Return the (x, y) coordinate for the center point of the cell that contains the specified text.  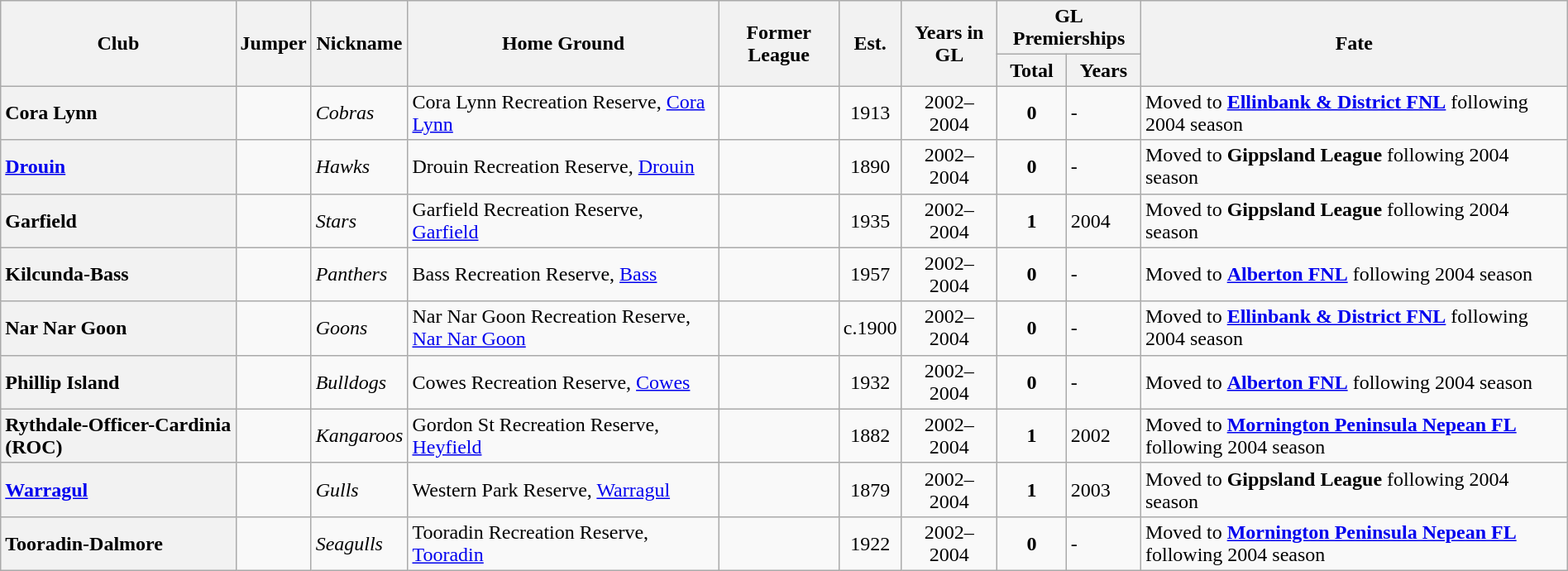
Jumper (273, 43)
Drouin (118, 167)
Bulldogs (359, 382)
1913 (870, 113)
Tooradin-Dalmore (118, 543)
Kangaroos (359, 435)
Panthers (359, 275)
1932 (870, 382)
Phillip Island (118, 382)
Nar Nar Goon (118, 328)
Western Park Reserve, Warragul (563, 490)
1922 (870, 543)
Nar Nar Goon Recreation Reserve, Nar Nar Goon (563, 328)
Warragul (118, 490)
Est. (870, 43)
2003 (1103, 490)
1957 (870, 275)
Home Ground (563, 43)
Years (1103, 70)
Tooradin Recreation Reserve, Tooradin (563, 543)
2004 (1103, 220)
Stars (359, 220)
Former League (779, 43)
Bass Recreation Reserve, Bass (563, 275)
Garfield (118, 220)
Gulls (359, 490)
GL Premierships (1069, 28)
Gordon St Recreation Reserve, Heyfield (563, 435)
Years in GL (949, 43)
Goons (359, 328)
Nickname (359, 43)
Garfield Recreation Reserve, Garfield (563, 220)
Hawks (359, 167)
1879 (870, 490)
Cora Lynn (118, 113)
2002 (1103, 435)
Cora Lynn Recreation Reserve, Cora Lynn (563, 113)
Cobras (359, 113)
1882 (870, 435)
Fate (1354, 43)
1935 (870, 220)
Drouin Recreation Reserve, Drouin (563, 167)
Club (118, 43)
Kilcunda-Bass (118, 275)
c.1900 (870, 328)
Total (1032, 70)
Seagulls (359, 543)
1890 (870, 167)
Cowes Recreation Reserve, Cowes (563, 382)
Rythdale-Officer-Cardinia (ROC) (118, 435)
